Return the (x, y) coordinate for the center point of the cell that contains the specified text.  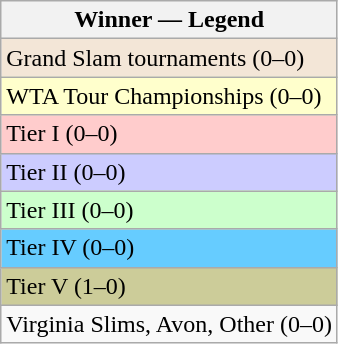
WTA Tour Championships (0–0) (170, 96)
Tier V (1–0) (170, 286)
Tier III (0–0) (170, 210)
Tier I (0–0) (170, 134)
Tier IV (0–0) (170, 248)
Grand Slam tournaments (0–0) (170, 58)
Tier II (0–0) (170, 172)
Virginia Slims, Avon, Other (0–0) (170, 324)
Winner — Legend (170, 20)
